Determine the (x, y) coordinate at the center of the cell enclosing the given text.  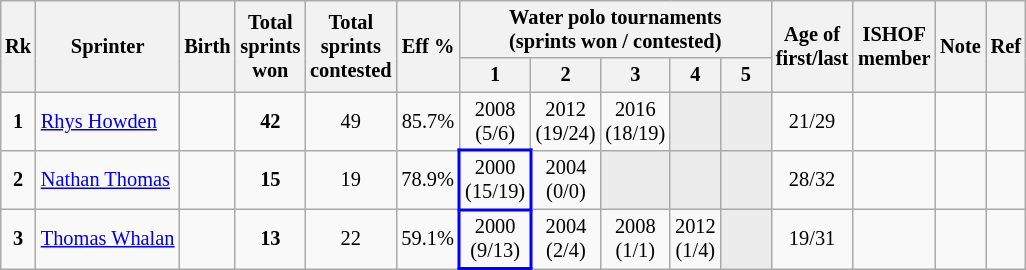
49 (350, 121)
Nathan Thomas (108, 180)
Rk (18, 46)
Thomas Whalan (108, 238)
2012(19/24) (566, 121)
Birth (207, 46)
22 (350, 238)
2016(18/19) (635, 121)
Sprinter (108, 46)
ISHOFmember (894, 46)
13 (270, 238)
5 (746, 75)
4 (695, 75)
59.1% (428, 238)
2000(9/13) (496, 238)
2004(0/0) (566, 180)
Age offirst/last (812, 46)
19 (350, 180)
Note (960, 46)
Totalsprintscontested (350, 46)
2008(1/1) (635, 238)
42 (270, 121)
19/31 (812, 238)
Totalsprintswon (270, 46)
Rhys Howden (108, 121)
Eff % (428, 46)
Ref (1006, 46)
21/29 (812, 121)
15 (270, 180)
Water polo tournaments(sprints won / contested) (616, 29)
2008(5/6) (496, 121)
2000(15/19) (496, 180)
2012(1/4) (695, 238)
78.9% (428, 180)
28/32 (812, 180)
85.7% (428, 121)
2004(2/4) (566, 238)
